Provide the [x, y] coordinate of the cell's center where the given text is located.  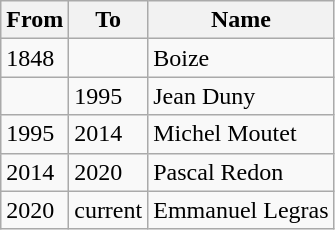
Emmanuel Legras [241, 210]
Boize [241, 58]
Name [241, 20]
Pascal Redon [241, 172]
1848 [35, 58]
Michel Moutet [241, 134]
current [108, 210]
Jean Duny [241, 96]
From [35, 20]
To [108, 20]
